Return the [X, Y] coordinate for the center point of the cell that contains the specified text.  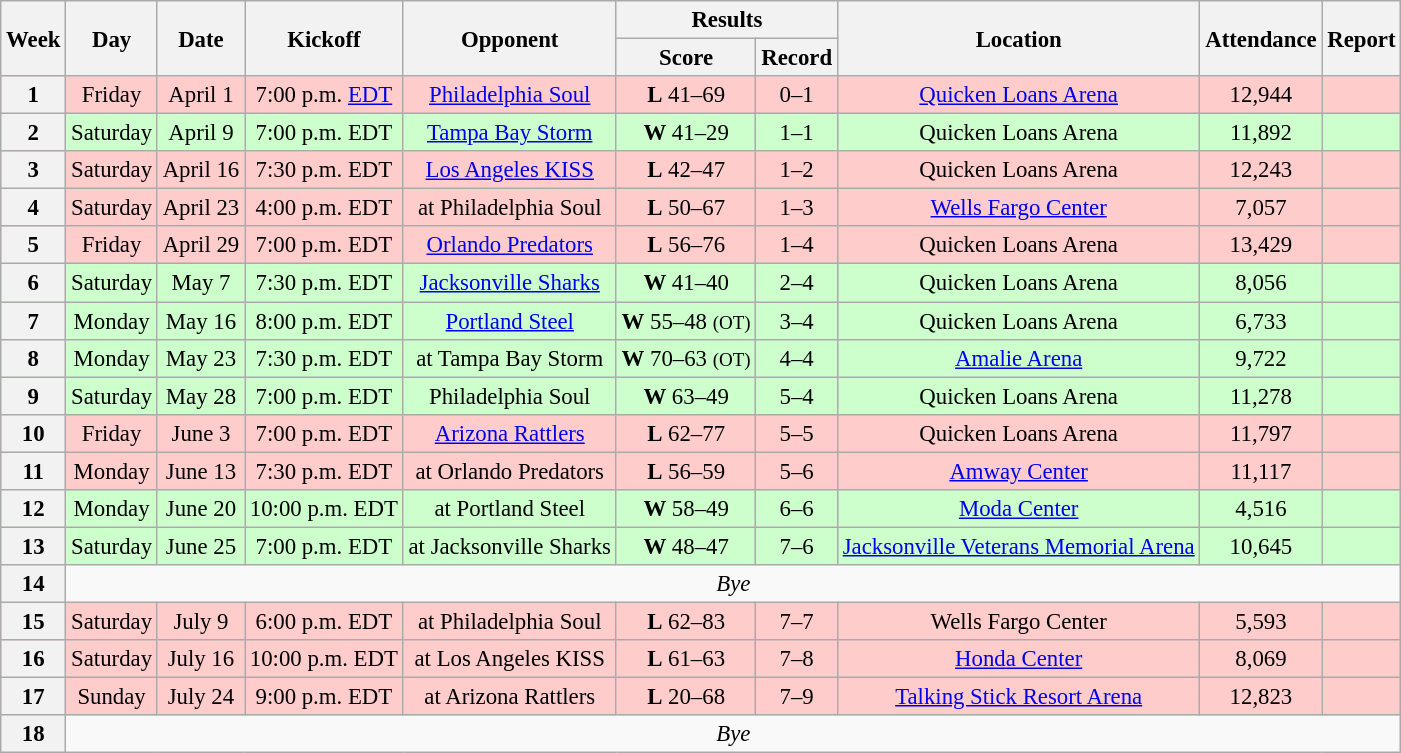
7,057 [1261, 208]
L 42–47 [686, 170]
11,892 [1261, 133]
at Arizona Rattlers [510, 697]
12 [34, 509]
L 62–77 [686, 433]
12,823 [1261, 697]
6 [34, 283]
July 9 [200, 621]
Kickoff [324, 38]
7–7 [796, 621]
W 41–40 [686, 283]
W 70–63 (OT) [686, 358]
at Tampa Bay Storm [510, 358]
7–6 [796, 546]
L 56–76 [686, 245]
Report [1362, 38]
Date [200, 38]
Talking Stick Resort Arena [1018, 697]
0–1 [796, 95]
7–8 [796, 659]
7–9 [796, 697]
Honda Center [1018, 659]
L 56–59 [686, 471]
May 28 [200, 396]
18 [34, 734]
June 20 [200, 509]
Score [686, 58]
Jacksonville Sharks [510, 283]
4,516 [1261, 509]
W 41–29 [686, 133]
Day [112, 38]
Orlando Predators [510, 245]
April 29 [200, 245]
6:00 p.m. EDT [324, 621]
10 [34, 433]
L 62–83 [686, 621]
Amalie Arena [1018, 358]
L 41–69 [686, 95]
April 9 [200, 133]
Jacksonville Veterans Memorial Arena [1018, 546]
2–4 [796, 283]
8,056 [1261, 283]
14 [34, 584]
16 [34, 659]
L 61–63 [686, 659]
Moda Center [1018, 509]
7 [34, 321]
2 [34, 133]
Record [796, 58]
8 [34, 358]
11,797 [1261, 433]
April 1 [200, 95]
Tampa Bay Storm [510, 133]
13,429 [1261, 245]
1–3 [796, 208]
W 63–49 [686, 396]
9:00 p.m. EDT [324, 697]
Arizona Rattlers [510, 433]
4 [34, 208]
6–6 [796, 509]
Week [34, 38]
4–4 [796, 358]
11,278 [1261, 396]
at Orlando Predators [510, 471]
W 58–49 [686, 509]
5–6 [796, 471]
5–5 [796, 433]
17 [34, 697]
July 16 [200, 659]
12,944 [1261, 95]
8:00 p.m. EDT [324, 321]
at Jacksonville Sharks [510, 546]
6,733 [1261, 321]
W 55–48 (OT) [686, 321]
11 [34, 471]
April 23 [200, 208]
at Portland Steel [510, 509]
9,722 [1261, 358]
3–4 [796, 321]
May 16 [200, 321]
1–2 [796, 170]
13 [34, 546]
3 [34, 170]
9 [34, 396]
L 20–68 [686, 697]
12,243 [1261, 170]
Amway Center [1018, 471]
Results [726, 20]
1–4 [796, 245]
June 3 [200, 433]
10,645 [1261, 546]
Los Angeles KISS [510, 170]
at Los Angeles KISS [510, 659]
15 [34, 621]
1–1 [796, 133]
11,117 [1261, 471]
5–4 [796, 396]
8,069 [1261, 659]
Opponent [510, 38]
May 7 [200, 283]
Sunday [112, 697]
5,593 [1261, 621]
4:00 p.m. EDT [324, 208]
5 [34, 245]
July 24 [200, 697]
Portland Steel [510, 321]
1 [34, 95]
May 23 [200, 358]
Attendance [1261, 38]
W 48–47 [686, 546]
Location [1018, 38]
June 25 [200, 546]
June 13 [200, 471]
L 50–67 [686, 208]
April 16 [200, 170]
